Search for the cell housing the specified text and yield its [X, Y] center coordinate. 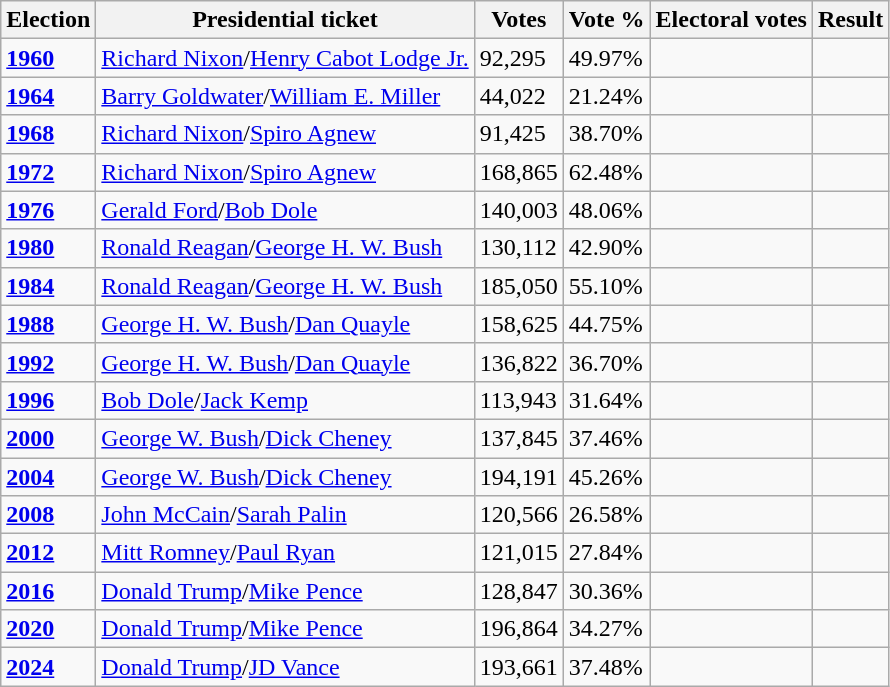
1988 [48, 324]
John McCain/Sarah Palin [285, 515]
37.48% [606, 667]
48.06% [606, 210]
Election [48, 20]
34.27% [606, 629]
38.70% [606, 134]
Result [850, 20]
196,864 [518, 629]
Presidential ticket [285, 20]
Donald Trump/JD Vance [285, 667]
Richard Nixon/Henry Cabot Lodge Jr. [285, 58]
Bob Dole/Jack Kemp [285, 400]
2000 [48, 438]
137,845 [518, 438]
1968 [48, 134]
158,625 [518, 324]
1996 [48, 400]
62.48% [606, 172]
185,050 [518, 286]
55.10% [606, 286]
2016 [48, 591]
113,943 [518, 400]
Electoral votes [731, 20]
49.97% [606, 58]
Mitt Romney/Paul Ryan [285, 553]
Gerald Ford/Bob Dole [285, 210]
Vote % [606, 20]
37.46% [606, 438]
1984 [48, 286]
194,191 [518, 477]
44,022 [518, 96]
130,112 [518, 248]
31.64% [606, 400]
91,425 [518, 134]
140,003 [518, 210]
1960 [48, 58]
36.70% [606, 362]
2008 [48, 515]
Barry Goldwater/William E. Miller [285, 96]
2024 [48, 667]
121,015 [518, 553]
42.90% [606, 248]
2020 [48, 629]
128,847 [518, 591]
92,295 [518, 58]
1964 [48, 96]
Votes [518, 20]
2012 [48, 553]
27.84% [606, 553]
1976 [48, 210]
168,865 [518, 172]
1992 [48, 362]
2004 [48, 477]
120,566 [518, 515]
1980 [48, 248]
136,822 [518, 362]
26.58% [606, 515]
45.26% [606, 477]
193,661 [518, 667]
21.24% [606, 96]
1972 [48, 172]
44.75% [606, 324]
30.36% [606, 591]
